Output the (x, y) coordinate of the center of the cell containing the given text.  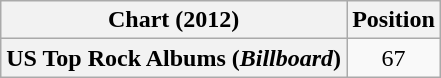
67 (394, 58)
US Top Rock Albums (Billboard) (174, 58)
Position (394, 20)
Chart (2012) (174, 20)
